Detect which cell encompasses the target text, then output its (x, y) center coordinate. 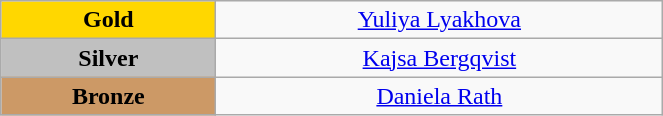
Bronze (108, 96)
Yuliya Lyakhova (440, 20)
Kajsa Bergqvist (440, 58)
Daniela Rath (440, 96)
Silver (108, 58)
Gold (108, 20)
